Search for the cell housing the specified text and yield its (X, Y) center coordinate. 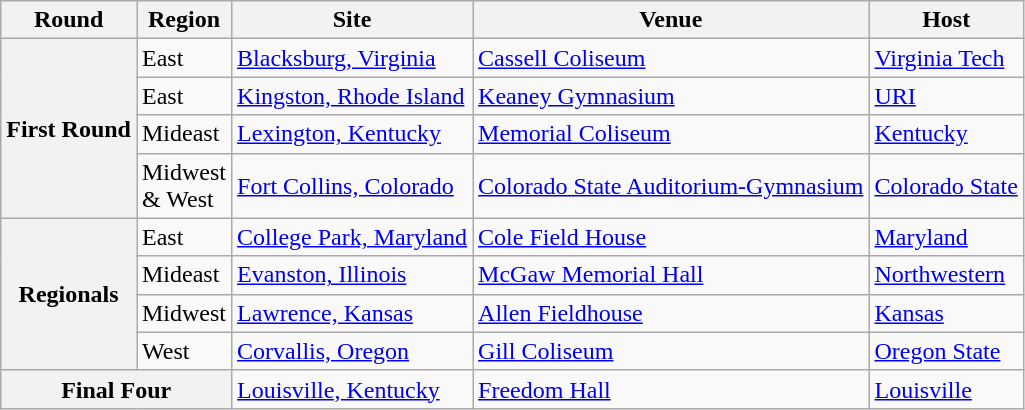
Blacksburg, Virginia (352, 58)
Host (946, 20)
Gill Coliseum (671, 351)
West (184, 351)
Venue (671, 20)
Fort Collins, Colorado (352, 186)
Kentucky (946, 134)
Region (184, 20)
Kansas (946, 313)
Northwestern (946, 275)
Colorado State Auditorium-Gymnasium (671, 186)
Kingston, Rhode Island (352, 96)
Lawrence, Kansas (352, 313)
Louisville, Kentucky (352, 389)
Cassell Coliseum (671, 58)
Lexington, Kentucky (352, 134)
Regionals (69, 294)
Oregon State (946, 351)
Site (352, 20)
Virginia Tech (946, 58)
Colorado State (946, 186)
Corvallis, Oregon (352, 351)
Maryland (946, 237)
Round (69, 20)
Midwest& West (184, 186)
Allen Fieldhouse (671, 313)
Final Four (116, 389)
Keaney Gymnasium (671, 96)
Memorial Coliseum (671, 134)
First Round (69, 128)
Evanston, Illinois (352, 275)
McGaw Memorial Hall (671, 275)
Louisville (946, 389)
College Park, Maryland (352, 237)
Freedom Hall (671, 389)
Midwest (184, 313)
Cole Field House (671, 237)
URI (946, 96)
